Determine the [X, Y] coordinate at the center of the cell enclosing the given text.  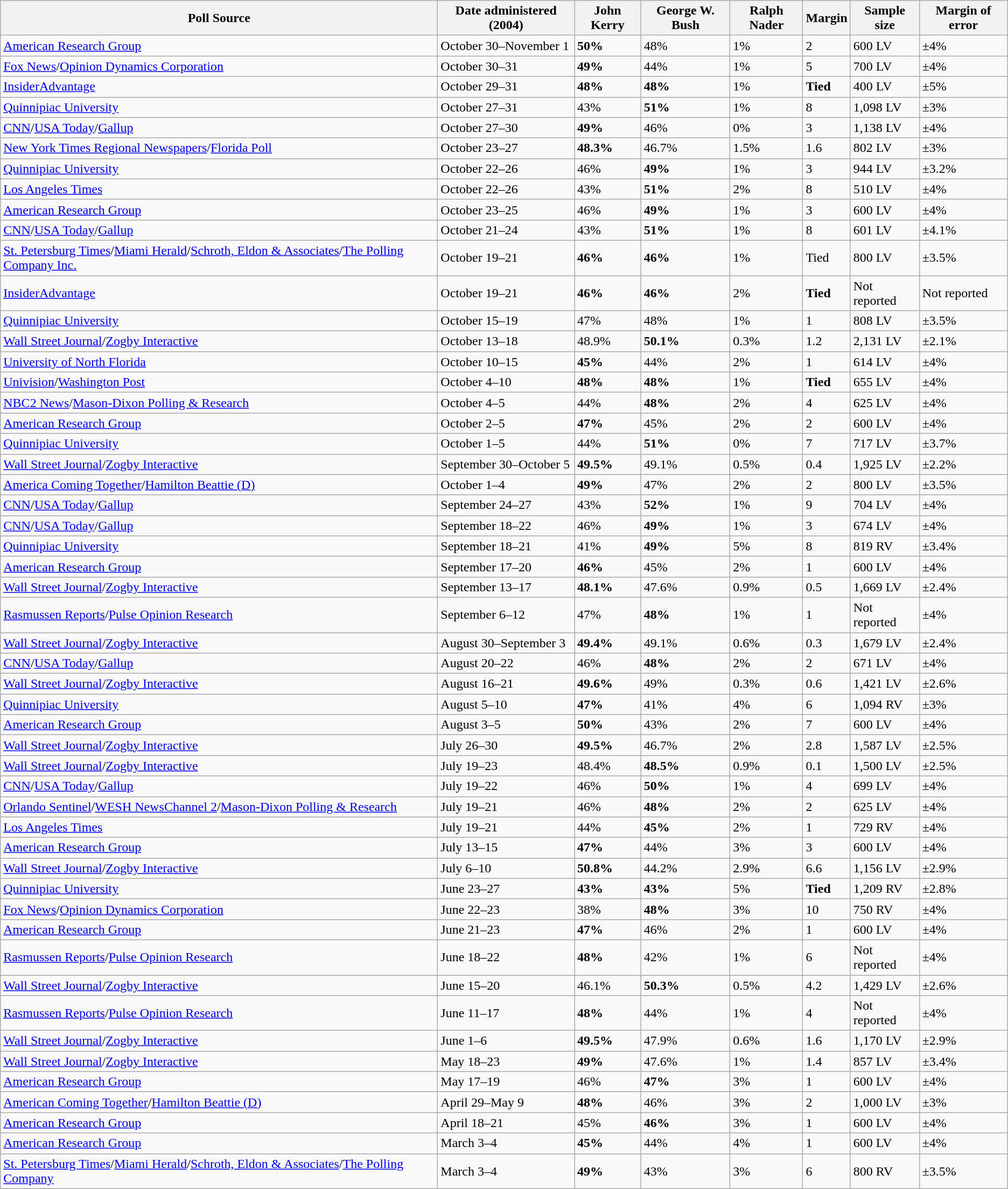
October 23–25 [506, 209]
1,669 LV [885, 587]
614 LV [885, 362]
July 26–30 [506, 745]
1,138 LV [885, 128]
±2.2% [963, 464]
48.9% [608, 341]
50.8% [608, 868]
October 15–19 [506, 321]
September 13–17 [506, 587]
1.4 [827, 1061]
June 21–23 [506, 929]
1,094 RV [885, 704]
August 16–21 [506, 684]
704 LV [885, 505]
October 4–5 [506, 403]
October 10–15 [506, 362]
0.5 [827, 587]
42% [685, 957]
±2.1% [963, 341]
October 1–4 [506, 485]
48.5% [685, 766]
September 18–22 [506, 526]
June 23–27 [506, 889]
American Coming Together/Hamilton Beattie (D) [219, 1102]
802 LV [885, 148]
September 24–27 [506, 505]
1,000 LV [885, 1102]
Univision/Washington Post [219, 382]
New York Times Regional Newspapers/Florida Poll [219, 148]
April 18–21 [506, 1123]
May 17–19 [506, 1082]
August 30–September 3 [506, 642]
July 19–23 [506, 766]
America Coming Together/Hamilton Beattie (D) [219, 485]
700 LV [885, 66]
5 [827, 66]
Sample size [885, 18]
50.3% [685, 985]
August 3–5 [506, 725]
Ralph Nader [767, 18]
University of North Florida [219, 362]
47.9% [685, 1041]
0.1 [827, 766]
50.1% [685, 341]
1,209 RV [885, 889]
Margin [827, 18]
1,421 LV [885, 684]
857 LV [885, 1061]
819 RV [885, 546]
October 4–10 [506, 382]
June 18–22 [506, 957]
Date administered (2004) [506, 18]
2.8 [827, 745]
1,587 LV [885, 745]
July 6–10 [506, 868]
October 2–5 [506, 423]
44.2% [685, 868]
729 RV [885, 827]
808 LV [885, 321]
Margin of error [963, 18]
655 LV [885, 382]
49.6% [608, 684]
October 1–5 [506, 444]
48.1% [608, 587]
±3.7% [963, 444]
38% [608, 909]
October 29–31 [506, 87]
July 13–15 [506, 848]
750 RV [885, 909]
Orlando Sentinel/WESH NewsChannel 2/Mason-Dixon Polling & Research [219, 807]
699 LV [885, 786]
9 [827, 505]
1.5% [767, 148]
1,925 LV [885, 464]
0.6 [827, 684]
510 LV [885, 189]
1,500 LV [885, 766]
October 27–30 [506, 128]
George W. Bush [685, 18]
July 19–22 [506, 786]
October 13–18 [506, 341]
0.3 [827, 642]
±2.8% [963, 889]
944 LV [885, 169]
June 22–23 [506, 909]
10 [827, 909]
1,429 LV [885, 985]
August 20–22 [506, 663]
October 30–November 1 [506, 46]
NBC2 News/Mason-Dixon Polling & Research [219, 403]
717 LV [885, 444]
49.4% [608, 642]
800 RV [885, 1171]
2,131 LV [885, 341]
674 LV [885, 526]
June 11–17 [506, 1013]
601 LV [885, 230]
September 17–20 [506, 566]
John Kerry [608, 18]
±4.1% [963, 230]
August 5–10 [506, 704]
St. Petersburg Times/Miami Herald/Schroth, Eldon & Associates/The Polling Company [219, 1171]
May 18–23 [506, 1061]
2.9% [767, 868]
0.4 [827, 464]
4.2 [827, 985]
September 6–12 [506, 615]
400 LV [885, 87]
October 23–27 [506, 148]
±5% [963, 87]
September 18–21 [506, 546]
48.4% [608, 766]
Poll Source [219, 18]
1,170 LV [885, 1041]
48.3% [608, 148]
April 29–May 9 [506, 1102]
September 30–October 5 [506, 464]
October 21–24 [506, 230]
46.1% [608, 985]
±3.2% [963, 169]
St. Petersburg Times/Miami Herald/Schroth, Eldon & Associates/The Polling Company Inc. [219, 257]
1.2 [827, 341]
6.6 [827, 868]
June 1–6 [506, 1041]
October 30–31 [506, 66]
671 LV [885, 663]
1,679 LV [885, 642]
June 15–20 [506, 985]
1,098 LV [885, 107]
52% [685, 505]
October 27–31 [506, 107]
1,156 LV [885, 868]
